Pinpoint the cell where the given text exists, returning its [X, Y] midpoint coordinate. 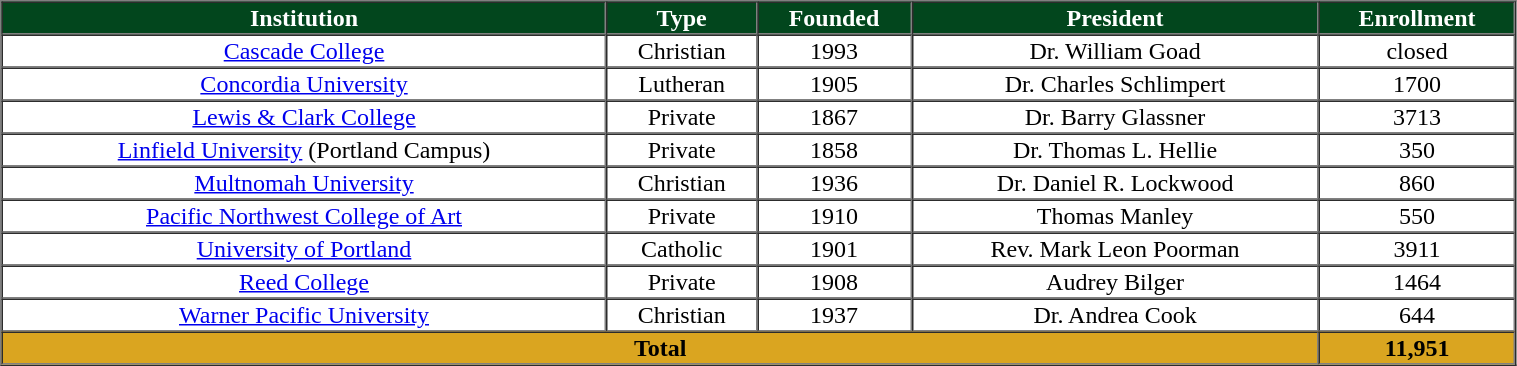
Concordia University [304, 84]
Linfield University (Portland Campus) [304, 150]
Total [660, 348]
University of Portland [304, 248]
1908 [834, 282]
1858 [834, 150]
Lewis & Clark College [304, 116]
Cascade College [304, 50]
Pacific Northwest College of Art [304, 216]
1936 [834, 182]
11,951 [1417, 348]
Type [682, 18]
Reed College [304, 282]
1700 [1417, 84]
Multnomah University [304, 182]
Rev. Mark Leon Poorman [1115, 248]
350 [1417, 150]
1867 [834, 116]
President [1115, 18]
Lutheran [682, 84]
Dr. William Goad [1115, 50]
3713 [1417, 116]
Founded [834, 18]
Institution [304, 18]
1464 [1417, 282]
550 [1417, 216]
1937 [834, 314]
3911 [1417, 248]
1993 [834, 50]
1901 [834, 248]
Catholic [682, 248]
Enrollment [1417, 18]
Thomas Manley [1115, 216]
1910 [834, 216]
Dr. Charles Schlimpert [1115, 84]
Dr. Andrea Cook [1115, 314]
Dr. Thomas L. Hellie [1115, 150]
Audrey Bilger [1115, 282]
1905 [834, 84]
Dr. Daniel R. Lockwood [1115, 182]
Dr. Barry Glassner [1115, 116]
Warner Pacific University [304, 314]
860 [1417, 182]
closed [1417, 50]
644 [1417, 314]
